For the text-containing cell, return its midpoint in (x, y) coordinate format. 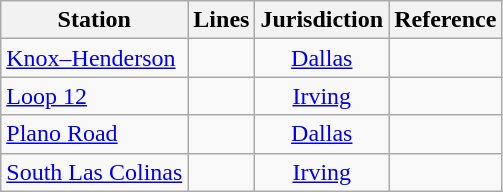
Lines (222, 20)
Reference (446, 20)
Loop 12 (94, 96)
Plano Road (94, 134)
Knox–Henderson (94, 58)
Station (94, 20)
Jurisdiction (322, 20)
South Las Colinas (94, 172)
